Detect which cell encompasses the target text, then output its (x, y) center coordinate. 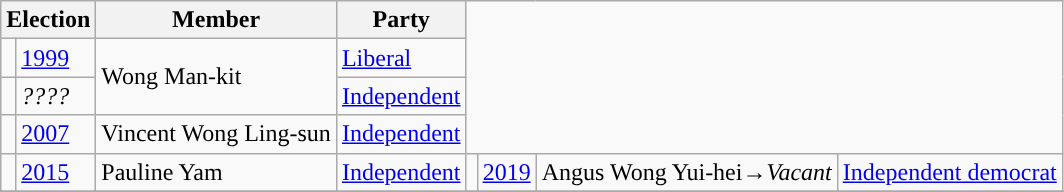
???? (56, 96)
Angus Wong Yui-hei→Vacant (686, 172)
Election (48, 20)
1999 (56, 58)
Pauline Yam (216, 172)
2015 (56, 172)
Liberal (401, 58)
Party (401, 20)
2019 (506, 172)
Independent democrat (950, 172)
Member (216, 20)
Wong Man-kit (216, 77)
Vincent Wong Ling-sun (216, 134)
2007 (56, 134)
